From the cell containing the given text, extract its center point as (X, Y) coordinate. 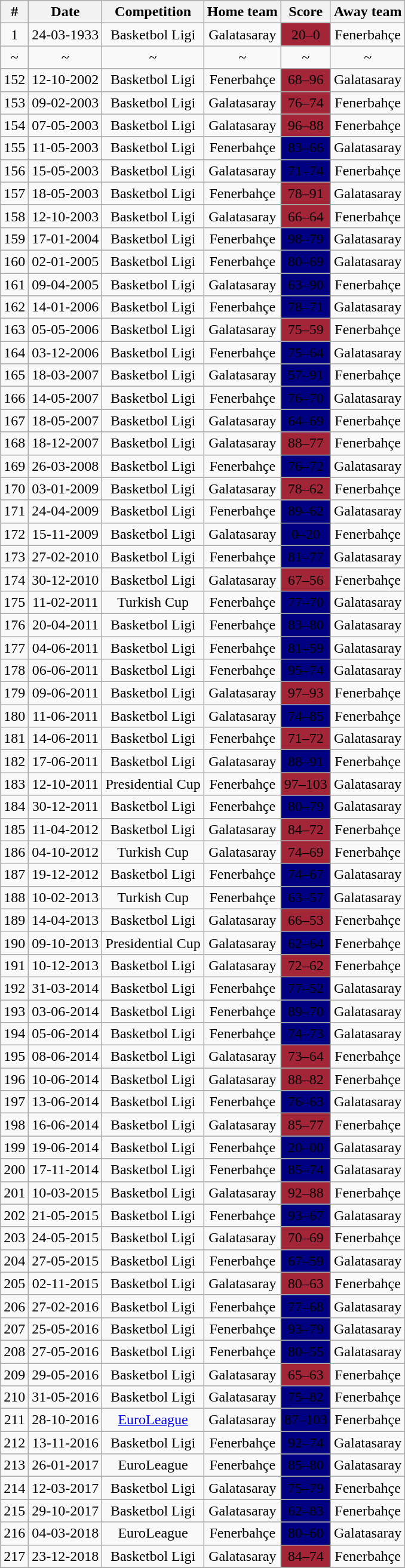
200 (14, 1170)
188 (14, 897)
05-05-2006 (66, 330)
184 (14, 807)
09-10-2013 (66, 943)
12-10-2003 (66, 216)
17-01-2004 (66, 239)
11-06-2011 (66, 716)
04-10-2012 (66, 852)
159 (14, 239)
02-11-2015 (66, 1283)
183 (14, 784)
180 (14, 716)
195 (14, 1057)
80–79 (306, 807)
27-05-2016 (66, 1351)
Away team (368, 12)
88–77 (306, 443)
20–00 (306, 1147)
88–91 (306, 761)
16-06-2014 (66, 1125)
23-12-2018 (66, 1556)
14-06-2011 (66, 739)
57–91 (306, 375)
152 (14, 80)
12-10-2002 (66, 80)
13-11-2016 (66, 1443)
89–70 (306, 1011)
205 (14, 1283)
154 (14, 125)
85–80 (306, 1465)
24-05-2015 (66, 1238)
210 (14, 1397)
12-03-2017 (66, 1488)
84–74 (306, 1556)
27-02-2016 (66, 1306)
1 (14, 35)
71–72 (306, 739)
64–69 (306, 421)
87–103 (306, 1420)
12-10-2011 (66, 784)
88–82 (306, 1079)
73–64 (306, 1057)
10-12-2013 (66, 965)
15-05-2003 (66, 171)
14-05-2007 (66, 398)
10-03-2015 (66, 1193)
03-12-2006 (66, 353)
09-06-2011 (66, 693)
95–74 (306, 671)
03-06-2014 (66, 1011)
75–64 (306, 353)
74–67 (306, 875)
80–55 (306, 1351)
68–96 (306, 80)
67–56 (306, 579)
174 (14, 579)
62–83 (306, 1511)
192 (14, 988)
74–85 (306, 716)
71–74 (306, 171)
168 (14, 443)
Score (306, 12)
76–70 (306, 398)
63–90 (306, 285)
204 (14, 1261)
76–72 (306, 466)
66–64 (306, 216)
# (14, 12)
98–79 (306, 239)
85–77 (306, 1125)
75–59 (306, 330)
27-02-2010 (66, 557)
81–77 (306, 557)
Home team (243, 12)
214 (14, 1488)
97–103 (306, 784)
76–74 (306, 103)
215 (14, 1511)
24-04-2009 (66, 511)
203 (14, 1238)
80–60 (306, 1533)
77–70 (306, 602)
07-05-2003 (66, 125)
74–73 (306, 1034)
161 (14, 285)
77–68 (306, 1306)
05-06-2014 (66, 1034)
173 (14, 557)
209 (14, 1374)
207 (14, 1329)
93–79 (306, 1329)
198 (14, 1125)
212 (14, 1443)
10-06-2014 (66, 1079)
169 (14, 466)
70–69 (306, 1238)
179 (14, 693)
85–74 (306, 1170)
31-03-2014 (66, 988)
165 (14, 375)
153 (14, 103)
62–64 (306, 943)
13-06-2014 (66, 1102)
04-06-2011 (66, 647)
199 (14, 1147)
197 (14, 1102)
186 (14, 852)
14-01-2006 (66, 307)
30-12-2010 (66, 579)
17-06-2011 (66, 761)
164 (14, 353)
187 (14, 875)
31-05-2016 (66, 1397)
84–72 (306, 829)
81–59 (306, 647)
80–63 (306, 1283)
0–20 (306, 534)
Date (66, 12)
83–66 (306, 148)
196 (14, 1079)
92–74 (306, 1443)
11-04-2012 (66, 829)
182 (14, 761)
80–69 (306, 261)
10-02-2013 (66, 897)
21-05-2015 (66, 1215)
65–63 (306, 1374)
74–69 (306, 852)
28-10-2016 (66, 1420)
167 (14, 421)
18-03-2007 (66, 375)
190 (14, 943)
11-05-2003 (66, 148)
177 (14, 647)
175 (14, 602)
216 (14, 1533)
15-11-2009 (66, 534)
178 (14, 671)
67–59 (306, 1261)
172 (14, 534)
171 (14, 511)
09-02-2003 (66, 103)
206 (14, 1306)
157 (14, 193)
03-01-2009 (66, 489)
75–82 (306, 1397)
217 (14, 1556)
78–91 (306, 193)
18-05-2003 (66, 193)
213 (14, 1465)
78–71 (306, 307)
201 (14, 1193)
06-06-2011 (66, 671)
Competition (153, 12)
30-12-2011 (66, 807)
29-05-2016 (66, 1374)
185 (14, 829)
76–63 (306, 1102)
18-05-2007 (66, 421)
25-05-2016 (66, 1329)
20-04-2011 (66, 625)
72–62 (306, 965)
75–79 (306, 1488)
77–52 (306, 988)
97–93 (306, 693)
04-03-2018 (66, 1533)
191 (14, 965)
14-04-2013 (66, 920)
160 (14, 261)
02-01-2005 (66, 261)
155 (14, 148)
18-12-2007 (66, 443)
29-10-2017 (66, 1511)
162 (14, 307)
202 (14, 1215)
63–57 (306, 897)
19-12-2012 (66, 875)
166 (14, 398)
96–88 (306, 125)
181 (14, 739)
66–53 (306, 920)
93–67 (306, 1215)
176 (14, 625)
211 (14, 1420)
163 (14, 330)
158 (14, 216)
89–62 (306, 511)
19-06-2014 (66, 1147)
24-03-1933 (66, 35)
08-06-2014 (66, 1057)
27-05-2015 (66, 1261)
92–88 (306, 1193)
20–0 (306, 35)
208 (14, 1351)
156 (14, 171)
09-04-2005 (66, 285)
26-01-2017 (66, 1465)
170 (14, 489)
189 (14, 920)
26-03-2008 (66, 466)
193 (14, 1011)
194 (14, 1034)
78–62 (306, 489)
83–80 (306, 625)
17-11-2014 (66, 1170)
11-02-2011 (66, 602)
